Output the (x, y) coordinate of the center of the cell containing the given text.  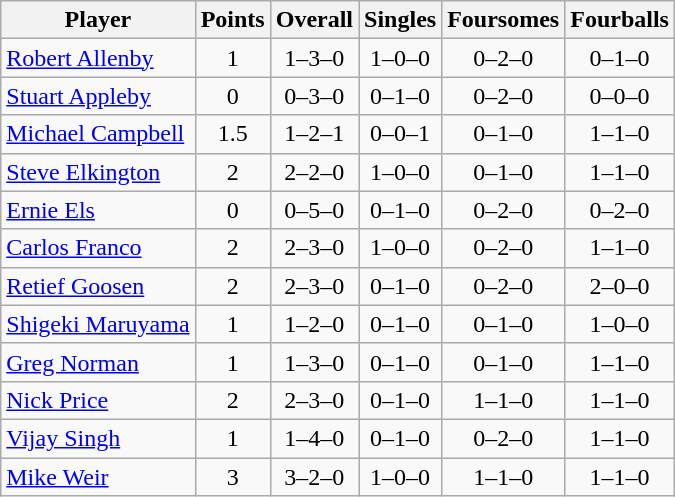
Foursomes (504, 20)
Steve Elkington (98, 172)
Fourballs (620, 20)
0–3–0 (314, 96)
Carlos Franco (98, 248)
1–2–1 (314, 134)
Ernie Els (98, 210)
Stuart Appleby (98, 96)
1.5 (232, 134)
2–2–0 (314, 172)
0–0–1 (400, 134)
3 (232, 477)
Nick Price (98, 400)
Singles (400, 20)
2–0–0 (620, 286)
0–0–0 (620, 96)
Retief Goosen (98, 286)
Overall (314, 20)
Robert Allenby (98, 58)
Player (98, 20)
Shigeki Maruyama (98, 324)
Points (232, 20)
Greg Norman (98, 362)
0–5–0 (314, 210)
Mike Weir (98, 477)
Michael Campbell (98, 134)
3–2–0 (314, 477)
1–4–0 (314, 438)
1–2–0 (314, 324)
Vijay Singh (98, 438)
